Provide the (X, Y) coordinate of the cell's center where the given text is located.  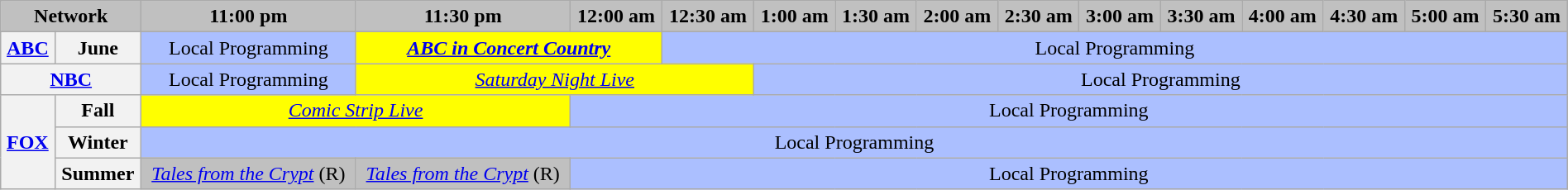
3:30 am (1201, 17)
4:30 am (1364, 17)
4:00 am (1283, 17)
12:30 am (708, 17)
1:30 am (876, 17)
ABC (28, 48)
2:00 am (957, 17)
5:30 am (1527, 17)
ABC in Concert Country (509, 48)
5:00 am (1445, 17)
1:00 am (794, 17)
June (98, 48)
3:00 am (1120, 17)
Winter (98, 142)
11:30 pm (463, 17)
Saturday Night Live (554, 79)
Comic Strip Live (356, 111)
Network (71, 17)
Fall (98, 111)
2:30 am (1039, 17)
FOX (28, 142)
11:00 pm (248, 17)
NBC (71, 79)
12:00 am (615, 17)
Summer (98, 173)
